Capture the cell that displays the provided text and extract its (X, Y) central coordinate. 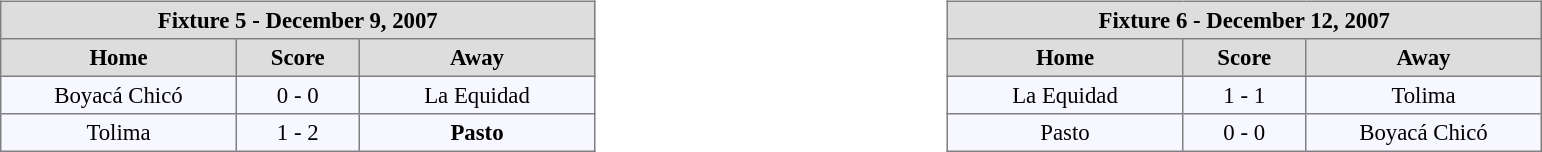
Fixture 5 - December 9, 2007 (298, 20)
1 - 2 (298, 133)
Fixture 6 - December 12, 2007 (1244, 20)
1 - 1 (1244, 95)
